Find where the given text appears and provide that cell's center as [x, y] coordinate. 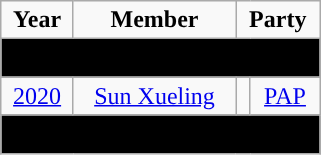
PAP [285, 96]
Sun Xueling [154, 96]
Formation [160, 58]
Member [154, 20]
Year [38, 20]
2020 [38, 96]
Party [278, 20]
Constituency abolished (2025) [160, 134]
